Find where the given text appears and provide that cell's center as [X, Y] coordinate. 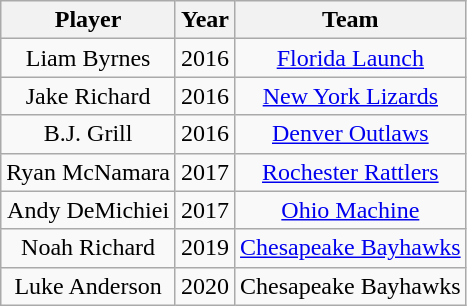
Team [351, 20]
2019 [204, 248]
Rochester Rattlers [351, 172]
Noah Richard [88, 248]
Andy DeMichiei [88, 210]
Player [88, 20]
Year [204, 20]
Florida Launch [351, 58]
Jake Richard [88, 96]
Liam Byrnes [88, 58]
New York Lizards [351, 96]
2020 [204, 286]
Ohio Machine [351, 210]
B.J. Grill [88, 134]
Luke Anderson [88, 286]
Ryan McNamara [88, 172]
Denver Outlaws [351, 134]
